Extract the (x, y) coordinate from the center of the cell holding the provided text.  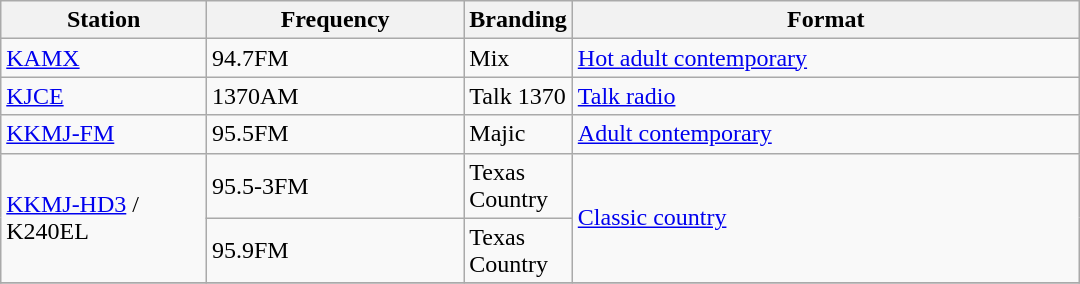
KKMJ-FM (104, 134)
Frequency (334, 20)
Majic (518, 134)
95.5FM (334, 134)
Mix (518, 58)
Hot adult contemporary (826, 58)
Format (826, 20)
Talk 1370 (518, 96)
95.9FM (334, 250)
Station (104, 20)
Classic country (826, 218)
Branding (518, 20)
Talk radio (826, 96)
94.7FM (334, 58)
1370AM (334, 96)
KAMX (104, 58)
95.5-3FM (334, 186)
KKMJ-HD3 / K240EL (104, 218)
Adult contemporary (826, 134)
KJCE (104, 96)
